Determine the (X, Y) coordinate at the center of the cell enclosing the given text.  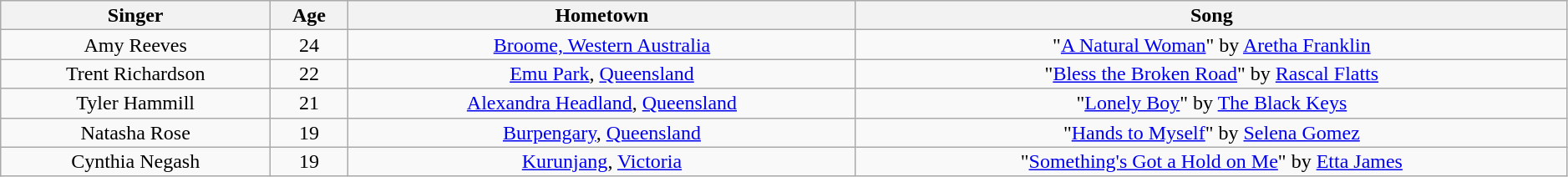
Kurunjang, Victoria (601, 162)
24 (309, 45)
"Hands to Myself" by Selena Gomez (1211, 132)
Singer (135, 15)
"Bless the Broken Road" by Rascal Flatts (1211, 73)
Hometown (601, 15)
Burpengary, Queensland (601, 132)
Tyler Hammill (135, 104)
Natasha Rose (135, 132)
"Lonely Boy" by The Black Keys (1211, 104)
Cynthia Negash (135, 162)
Alexandra Headland, Queensland (601, 104)
"A Natural Woman" by Aretha Franklin (1211, 45)
22 (309, 73)
21 (309, 104)
Trent Richardson (135, 73)
Song (1211, 15)
Age (309, 15)
Amy Reeves (135, 45)
"Something's Got a Hold on Me" by Etta James (1211, 162)
Broome, Western Australia (601, 45)
Emu Park, Queensland (601, 73)
